Provide the (x, y) coordinate of the cell's center where the given text is located.  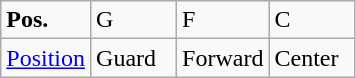
Pos. (46, 20)
Forward (223, 58)
C (312, 20)
Position (46, 58)
Center (312, 58)
Guard (134, 58)
G (134, 20)
F (223, 20)
